Search for the cell housing the specified text and yield its [X, Y] center coordinate. 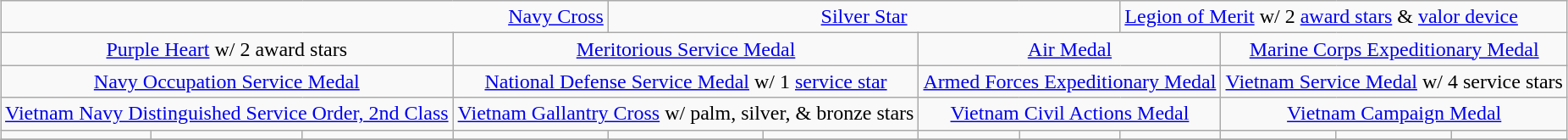
National Defense Service Medal w/ 1 service star [686, 81]
Silver Star [864, 17]
Vietnam Campaign Medal [1394, 114]
Meritorious Service Medal [686, 49]
Vietnam Civil Actions Medal [1070, 114]
Armed Forces Expeditionary Medal [1070, 81]
Vietnam Navy Distinguished Service Order, 2nd Class [227, 114]
Navy Cross [305, 17]
Air Medal [1070, 49]
Legion of Merit w/ 2 award stars & valor device [1344, 17]
Purple Heart w/ 2 award stars [227, 49]
Marine Corps Expeditionary Medal [1394, 49]
Vietnam Gallantry Cross w/ palm, silver, & bronze stars [686, 114]
Navy Occupation Service Medal [227, 81]
Vietnam Service Medal w/ 4 service stars [1394, 81]
